Determine the (x, y) coordinate at the center of the cell enclosing the given text.  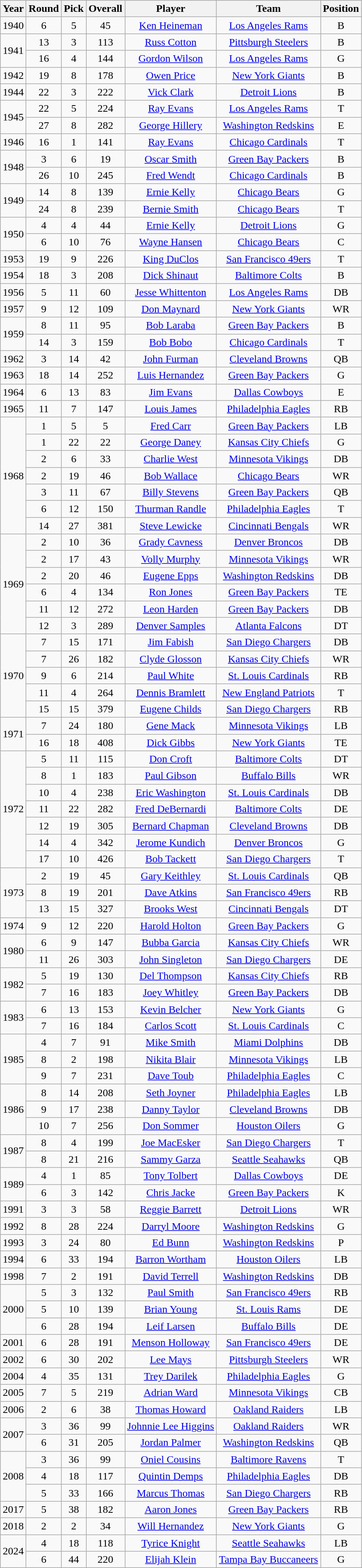
1982 (13, 984)
Will Hernandez (171, 1526)
1969 (13, 584)
Player (171, 9)
1954 (13, 276)
George Hillery (171, 125)
216 (105, 1159)
Denver Samples (171, 626)
Carlos Scott (171, 1026)
Volly Murphy (171, 559)
Dick Shinaut (171, 276)
178 (105, 75)
Seth Joyner (171, 1093)
Oscar Smith (171, 159)
1940 (13, 25)
John Singleton (171, 959)
Gary Keithley (171, 876)
Quintin Demps (171, 1476)
113 (105, 42)
252 (105, 375)
289 (105, 626)
Wayne Hansen (171, 242)
Leon Harden (171, 609)
2005 (13, 1393)
76 (105, 242)
Position (341, 9)
30 (74, 1359)
Round (44, 9)
379 (105, 709)
1971 (13, 734)
Dave Atkins (171, 892)
153 (105, 1009)
219 (105, 1393)
171 (105, 642)
239 (105, 209)
Eugene Epps (171, 576)
New England Patriots (269, 692)
109 (105, 309)
264 (105, 692)
201 (105, 892)
Jerome Kundich (171, 842)
80 (105, 1242)
Thomas Howard (171, 1409)
Trey Darilek (171, 1376)
130 (105, 976)
Jim Fabish (171, 642)
342 (105, 842)
Eugene Childs (171, 709)
408 (105, 743)
231 (105, 1076)
Brooks West (171, 909)
Darryl Moore (171, 1226)
2008 (13, 1476)
Danny Taylor (171, 1109)
2018 (13, 1526)
272 (105, 609)
Paul White (171, 676)
CB (341, 1393)
Jordan Palmer (171, 1443)
Reggie Barrett (171, 1209)
Thurman Randle (171, 509)
43 (105, 559)
2000 (13, 1310)
2007 (13, 1434)
1962 (13, 359)
1991 (13, 1209)
Sammy Garza (171, 1159)
Bob Bobo (171, 342)
Billy Stevens (171, 492)
Marcus Thomas (171, 1493)
Bob Laraba (171, 326)
Paul Smith (171, 1293)
1992 (13, 1226)
144 (105, 59)
2017 (13, 1509)
1949 (13, 200)
Don Maynard (171, 309)
1945 (13, 117)
2002 (13, 1359)
Johnnie Lee Higgins (171, 1426)
1965 (13, 409)
202 (105, 1359)
305 (105, 826)
Oniel Cousins (171, 1459)
Menson Holloway (171, 1343)
Fred Wendt (171, 175)
Louis James (171, 409)
Dave Toub (171, 1076)
Gene Mack (171, 726)
1994 (13, 1259)
1957 (13, 309)
1959 (13, 334)
Kevin Belcher (171, 1009)
141 (105, 142)
205 (105, 1443)
180 (105, 726)
Pick (74, 9)
1973 (13, 892)
Lee Mays (171, 1359)
Aaron Jones (171, 1509)
K (341, 1193)
Joe MacEsker (171, 1143)
Bernard Chapman (171, 826)
1941 (13, 50)
Tyrice Knight (171, 1543)
Leif Larsen (171, 1326)
Atlanta Falcons (269, 626)
Mike Smith (171, 1043)
134 (105, 592)
60 (105, 292)
Charlie West (171, 459)
Tampa Bay Buccaneers (269, 1560)
Russ Cotton (171, 42)
1987 (13, 1151)
132 (105, 1293)
Jesse Whittenton (171, 292)
Steve Lewicke (171, 526)
245 (105, 175)
1948 (13, 167)
2006 (13, 1409)
David Terrell (171, 1276)
226 (105, 259)
Don Sommer (171, 1126)
Ron Jones (171, 592)
214 (105, 676)
Bob Tackett (171, 859)
1983 (13, 1017)
1974 (13, 926)
20 (74, 576)
1980 (13, 951)
Clyde Glosson (171, 659)
83 (105, 392)
Jim Evans (171, 392)
Chris Jacke (171, 1193)
1968 (13, 475)
Elijah Klein (171, 1560)
1944 (13, 92)
Joey Whitley (171, 992)
Brian Young (171, 1310)
1993 (13, 1242)
Fred DeBernardi (171, 809)
1972 (13, 809)
2004 (13, 1376)
Nikita Blair (171, 1059)
426 (105, 859)
95 (105, 326)
1970 (13, 676)
31 (74, 1443)
King DuClos (171, 259)
St. Louis Rams (269, 1310)
166 (105, 1493)
58 (105, 1209)
Barron Wortham (171, 1259)
34 (105, 1526)
35 (74, 1376)
Adrian Ward (171, 1393)
Don Croft (171, 759)
George Daney (171, 442)
Paul Gibson (171, 776)
Harold Holton (171, 926)
1985 (13, 1059)
1998 (13, 1276)
P (341, 1242)
Ken Heineman (171, 25)
Grady Cavness (171, 542)
Ed Bunn (171, 1242)
303 (105, 959)
1963 (13, 375)
150 (105, 509)
Del Thompson (171, 976)
2001 (13, 1343)
Miami Dolphins (269, 1043)
1986 (13, 1109)
1946 (13, 142)
Luis Hernandez (171, 375)
327 (105, 909)
131 (105, 1376)
91 (105, 1043)
159 (105, 342)
85 (105, 1176)
1964 (13, 392)
198 (105, 1059)
1942 (13, 75)
67 (105, 492)
256 (105, 1126)
42 (105, 359)
Bob Wallace (171, 475)
142 (105, 1193)
1989 (13, 1184)
2024 (13, 1551)
Owen Price (171, 75)
199 (105, 1143)
21 (74, 1159)
Gordon Wilson (171, 59)
381 (105, 526)
Dennis Bramlett (171, 692)
115 (105, 759)
Fred Carr (171, 425)
117 (105, 1476)
1956 (13, 292)
Vick Clark (171, 92)
Dick Gibbs (171, 743)
1950 (13, 234)
Eric Washington (171, 793)
Overall (105, 9)
1953 (13, 259)
Tony Tolbert (171, 1176)
184 (105, 1026)
Baltimore Ravens (269, 1459)
118 (105, 1543)
Bubba Garcia (171, 942)
Team (269, 9)
John Furman (171, 359)
Year (13, 9)
222 (105, 92)
Bernie Smith (171, 209)
